Pinpoint the cell where the given text exists, returning its [x, y] midpoint coordinate. 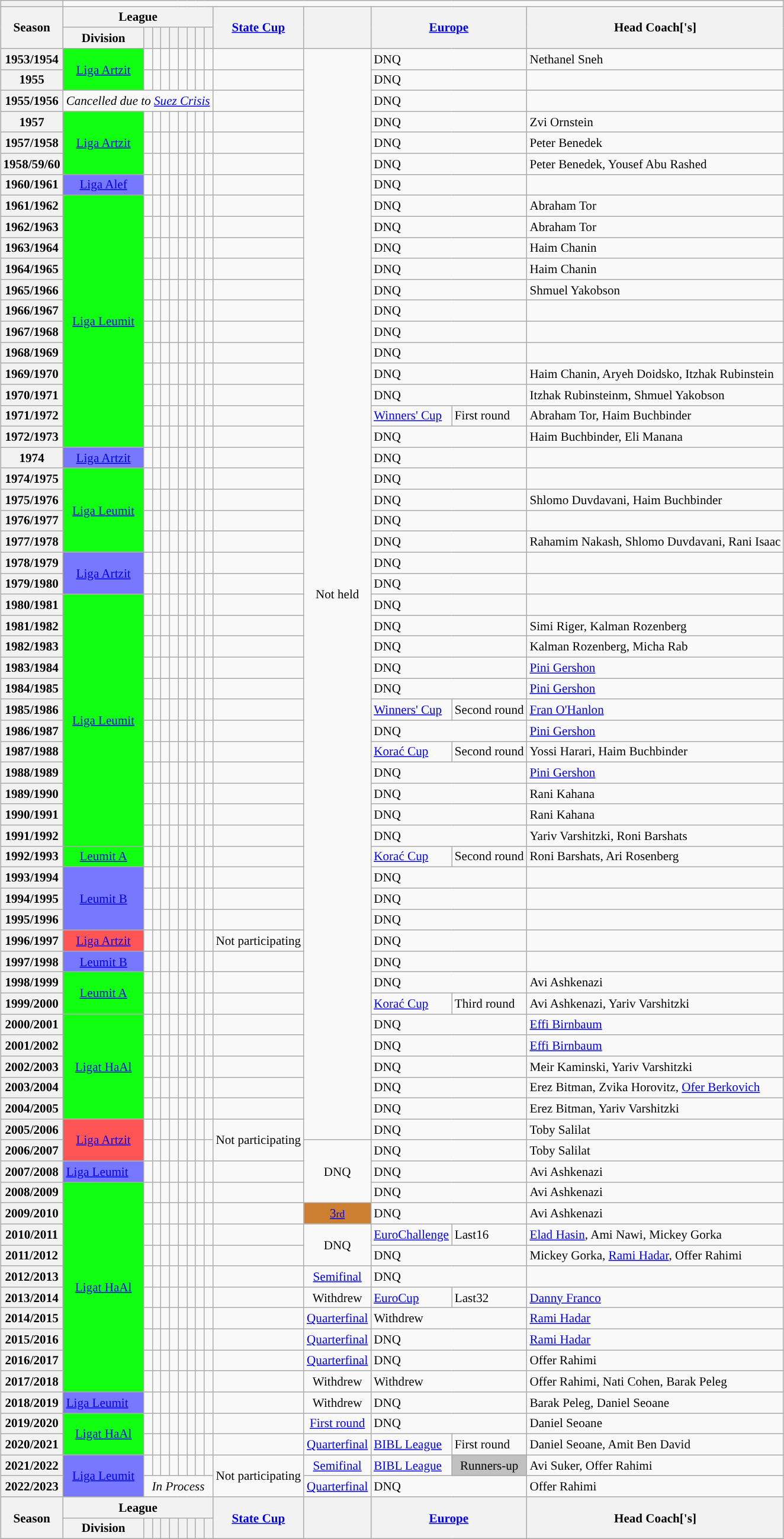
Not held [338, 595]
2007/2008 [32, 1172]
Rahamim Nakash, Shlomo Duvdavani, Rani Isaac [656, 541]
1998/1999 [32, 982]
1988/1989 [32, 772]
1980/1981 [32, 604]
1981/1982 [32, 626]
1976/1977 [32, 520]
1971/1972 [32, 416]
Shlomo Duvdavani, Haim Buchbinder [656, 500]
EuroChallenge [411, 1235]
Daniel Seoane [656, 1423]
2002/2003 [32, 1066]
2022/2023 [32, 1486]
1995/1996 [32, 919]
1974 [32, 457]
1964/1965 [32, 269]
Itzhak Rubinsteinm, Shmuel Yakobson [656, 395]
Runners-up [489, 1466]
1999/2000 [32, 1003]
1979/1980 [32, 584]
2006/2007 [32, 1150]
1986/1987 [32, 731]
2004/2005 [32, 1108]
1958/59/60 [32, 163]
2021/2022 [32, 1466]
1953/1954 [32, 59]
Erez Bitman, Zvika Horovitz, Ofer Berkovich [656, 1088]
1996/1997 [32, 941]
1968/1969 [32, 353]
1984/1985 [32, 688]
EuroCup [411, 1297]
Roni Barshats, Ari Rosenberg [656, 857]
2017/2018 [32, 1381]
1965/1966 [32, 289]
Kalman Rozenberg, Micha Rab [656, 647]
Cancelled due to Suez Crisis [139, 101]
1997/1998 [32, 961]
1978/1979 [32, 563]
2008/2009 [32, 1192]
1970/1971 [32, 395]
2003/2004 [32, 1088]
1972/1973 [32, 436]
Haim Chanin, Aryeh Doidsko, Itzhak Rubinstein [656, 373]
1969/1970 [32, 373]
1993/1994 [32, 878]
1987/1988 [32, 751]
1990/1991 [32, 814]
Zvi Ornstein [656, 122]
1991/1992 [32, 835]
1982/1983 [32, 647]
1967/1968 [32, 332]
Shmuel Yakobson [656, 289]
Yariv Varshitzki, Roni Barshats [656, 835]
2000/2001 [32, 1025]
1966/1967 [32, 310]
1994/1995 [32, 898]
Liga Alef [104, 185]
Offer Rahimi, Nati Cohen, Barak Peleg [656, 1381]
Simi Riger, Kalman Rozenberg [656, 626]
1989/1990 [32, 794]
Last32 [489, 1297]
Danny Franco [656, 1297]
2001/2002 [32, 1045]
1974/1975 [32, 479]
1992/1993 [32, 857]
Avi Ashkenazi, Yariv Varshitzki [656, 1003]
1985/1986 [32, 710]
Meir Kaminski, Yariv Varshitzki [656, 1066]
2013/2014 [32, 1297]
1975/1976 [32, 500]
2015/2016 [32, 1339]
Barak Peleg, Daniel Seoane [656, 1403]
1955/1956 [32, 101]
Peter Benedek [656, 142]
2005/2006 [32, 1129]
2012/2013 [32, 1276]
Yossi Harari, Haim Buchbinder [656, 751]
1960/1961 [32, 185]
1961/1962 [32, 206]
1957/1958 [32, 142]
1983/1984 [32, 667]
Third round [489, 1003]
Erez Bitman, Yariv Varshitzki [656, 1108]
2020/2021 [32, 1444]
1963/1964 [32, 248]
3rd [338, 1213]
Daniel Seoane, Amit Ben David [656, 1444]
Nethanel Sneh [656, 59]
2019/2020 [32, 1423]
1962/1963 [32, 226]
1977/1978 [32, 541]
Elad Hasin, Ami Nawi, Mickey Gorka [656, 1235]
2009/2010 [32, 1213]
1955 [32, 79]
Avi Suker, Offer Rahimi [656, 1466]
Haim Buchbinder, Eli Manana [656, 436]
1957 [32, 122]
Fran O'Hanlon [656, 710]
2016/2017 [32, 1360]
2014/2015 [32, 1319]
2010/2011 [32, 1235]
Mickey Gorka, Rami Hadar, Offer Rahimi [656, 1256]
Last16 [489, 1235]
Peter Benedek, Yousef Abu Rashed [656, 163]
2018/2019 [32, 1403]
2011/2012 [32, 1256]
In Process [179, 1486]
Abraham Tor, Haim Buchbinder [656, 416]
